Identify which cell holds the provided text, then report its (x, y) central coordinate. 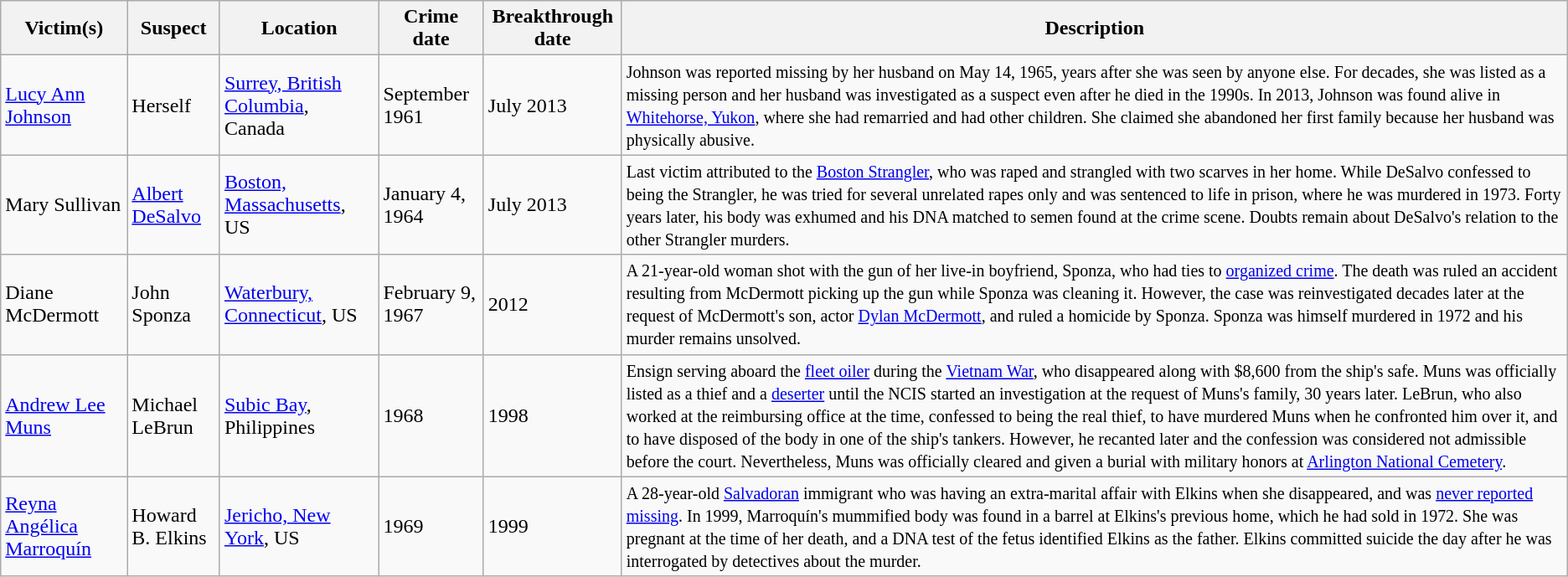
2012 (553, 305)
September 1961 (431, 106)
1969 (431, 526)
Description (1094, 28)
Boston, Massachusetts, US (298, 204)
Michael LeBrun (174, 415)
Surrey, British Columbia, Canada (298, 106)
Jericho, New York, US (298, 526)
1999 (553, 526)
Victim(s) (64, 28)
Subic Bay, Philippines (298, 415)
Diane McDermott (64, 305)
1998 (553, 415)
Crime date (431, 28)
January 4, 1964 (431, 204)
Reyna Angélica Marroquín (64, 526)
Location (298, 28)
Breakthrough date (553, 28)
John Sponza (174, 305)
Howard B. Elkins (174, 526)
February 9, 1967 (431, 305)
1968 (431, 415)
Mary Sullivan (64, 204)
Waterbury, Connecticut, US (298, 305)
Suspect (174, 28)
Herself (174, 106)
Andrew Lee Muns (64, 415)
Lucy Ann Johnson (64, 106)
Albert DeSalvo (174, 204)
